Return the [x, y] coordinate for the center point of the cell that contains the specified text.  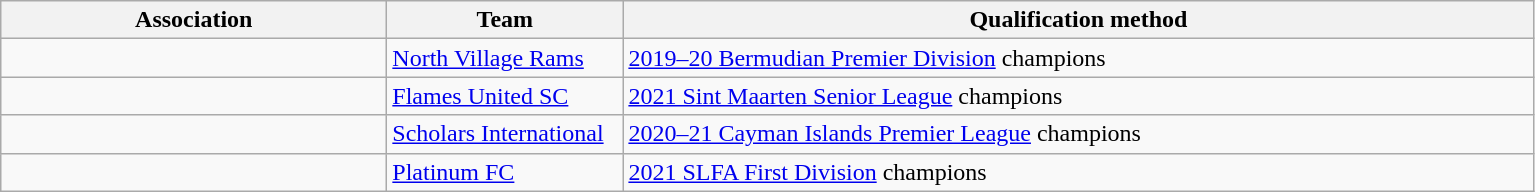
Platinum FC [505, 172]
Flames United SC [505, 96]
Team [505, 20]
2021 Sint Maarten Senior League champions [1078, 96]
Scholars International [505, 134]
Qualification method [1078, 20]
2019–20 Bermudian Premier Division champions [1078, 58]
North Village Rams [505, 58]
Association [194, 20]
2020–21 Cayman Islands Premier League champions [1078, 134]
2021 SLFA First Division champions [1078, 172]
